Identify which cell holds the provided text, then report its [x, y] central coordinate. 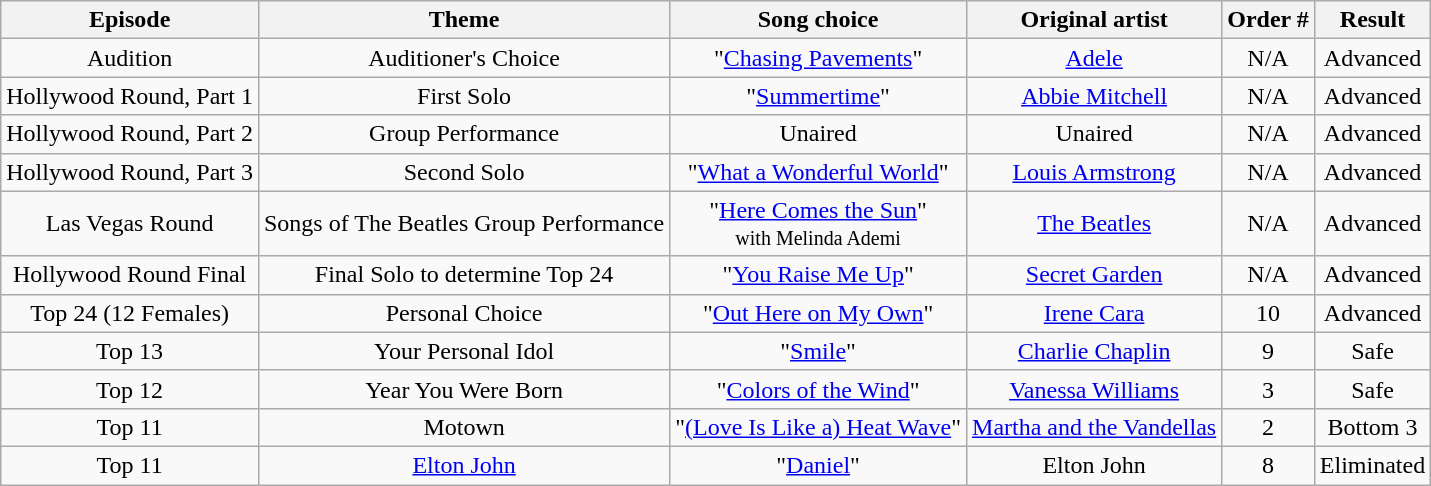
Order # [1268, 20]
"Here Comes the Sun"with Melinda Ademi [818, 224]
Year You Were Born [464, 389]
Hollywood Round, Part 3 [130, 172]
Second Solo [464, 172]
Your Personal Idol [464, 351]
Top 12 [130, 389]
Personal Choice [464, 313]
Auditioner's Choice [464, 58]
Adele [1094, 58]
"You Raise Me Up" [818, 275]
9 [1268, 351]
Vanessa Williams [1094, 389]
3 [1268, 389]
"Out Here on My Own" [818, 313]
First Solo [464, 96]
10 [1268, 313]
Song choice [818, 20]
Audition [130, 58]
"Smile" [818, 351]
Final Solo to determine Top 24 [464, 275]
Songs of The Beatles Group Performance [464, 224]
Episode [130, 20]
The Beatles [1094, 224]
8 [1268, 465]
Result [1372, 20]
Motown [464, 427]
Top 24 (12 Females) [130, 313]
Louis Armstrong [1094, 172]
"Colors of the Wind" [818, 389]
"Summertime" [818, 96]
"What a Wonderful World" [818, 172]
Hollywood Round, Part 1 [130, 96]
"(Love Is Like a) Heat Wave" [818, 427]
Original artist [1094, 20]
2 [1268, 427]
Hollywood Round, Part 2 [130, 134]
Top 13 [130, 351]
Hollywood Round Final [130, 275]
Eliminated [1372, 465]
"Daniel" [818, 465]
Bottom 3 [1372, 427]
Charlie Chaplin [1094, 351]
Group Performance [464, 134]
Abbie Mitchell [1094, 96]
Theme [464, 20]
Las Vegas Round [130, 224]
"Chasing Pavements" [818, 58]
Irene Cara [1094, 313]
Secret Garden [1094, 275]
Martha and the Vandellas [1094, 427]
